Return the [x, y] coordinate for the center point of the cell that contains the specified text.  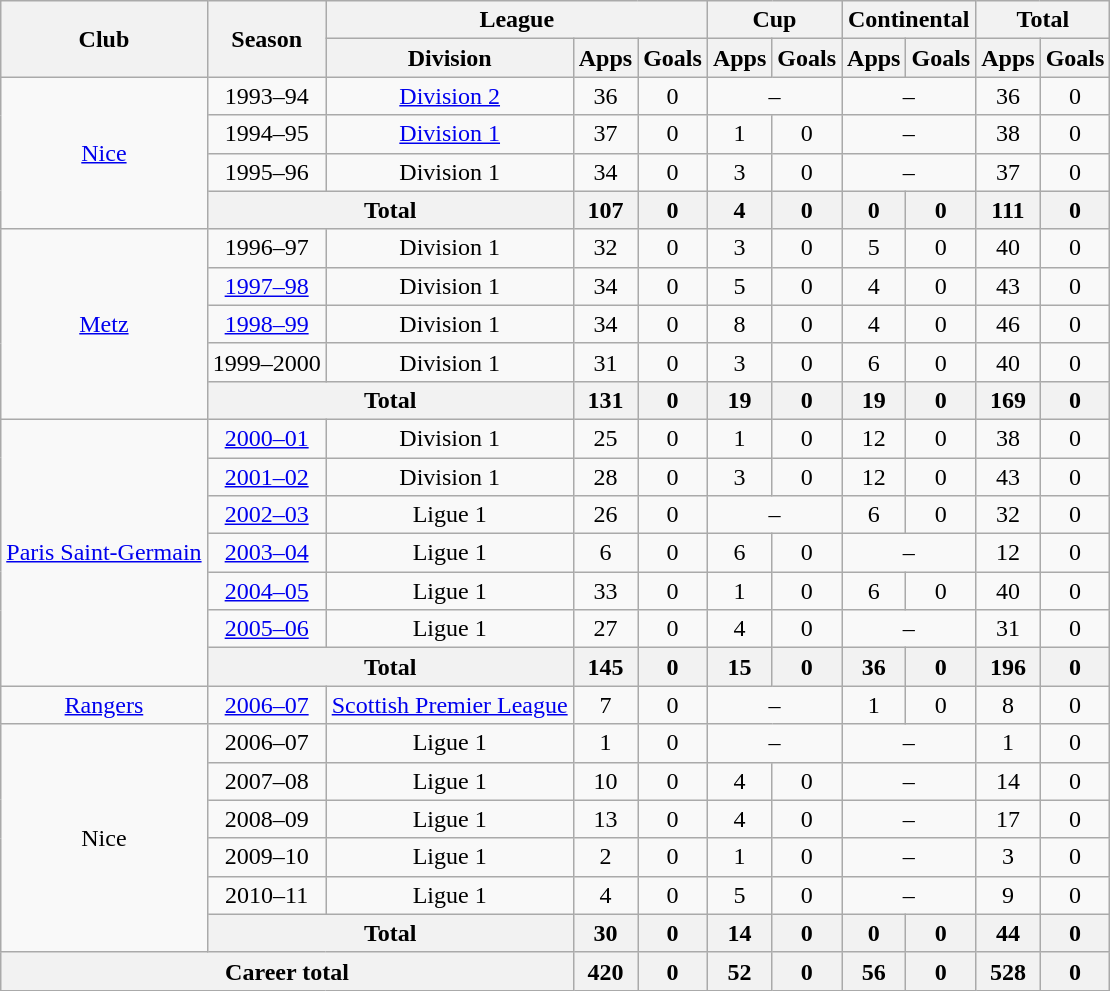
Metz [104, 324]
Division 2 [450, 96]
111 [1008, 210]
44 [1008, 933]
Club [104, 39]
League [516, 20]
1993–94 [266, 96]
145 [605, 667]
Division [450, 58]
1997–98 [266, 286]
2008–09 [266, 819]
27 [605, 629]
131 [605, 400]
13 [605, 819]
1998–99 [266, 324]
26 [605, 515]
Continental [909, 20]
25 [605, 438]
528 [1008, 971]
Rangers [104, 705]
Scottish Premier League [450, 705]
2003–04 [266, 553]
2 [605, 857]
10 [605, 781]
2007–08 [266, 781]
33 [605, 591]
9 [1008, 895]
7 [605, 705]
28 [605, 477]
17 [1008, 819]
1994–95 [266, 134]
1996–97 [266, 248]
2009–10 [266, 857]
15 [739, 667]
1995–96 [266, 172]
107 [605, 210]
169 [1008, 400]
52 [739, 971]
2010–11 [266, 895]
Career total [287, 971]
1999–2000 [266, 362]
46 [1008, 324]
Paris Saint-Germain [104, 552]
2001–02 [266, 477]
2004–05 [266, 591]
56 [874, 971]
2005–06 [266, 629]
Cup [774, 20]
196 [1008, 667]
Season [266, 39]
2002–03 [266, 515]
420 [605, 971]
30 [605, 933]
2000–01 [266, 438]
